Return (x, y) of the center of cell containing provided text 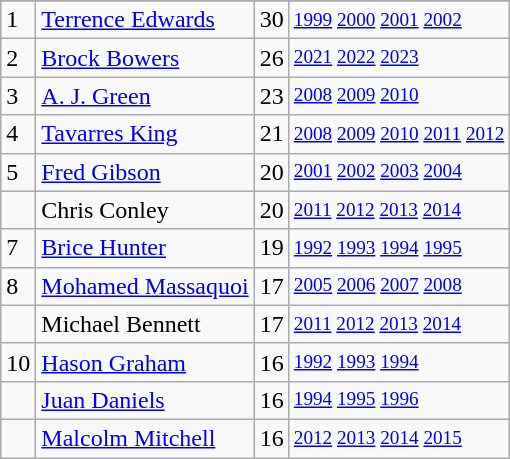
Chris Conley (145, 210)
26 (272, 58)
1999 2000 2001 2002 (399, 20)
A. J. Green (145, 96)
2008 2009 2010 2011 2012 (399, 134)
2 (18, 58)
Michael Bennett (145, 324)
Brice Hunter (145, 248)
10 (18, 362)
1994 1995 1996 (399, 400)
Brock Bowers (145, 58)
Fred Gibson (145, 172)
19 (272, 248)
Tavarres King (145, 134)
1992 1993 1994 1995 (399, 248)
4 (18, 134)
1 (18, 20)
7 (18, 248)
3 (18, 96)
2005 2006 2007 2008 (399, 286)
Juan Daniels (145, 400)
30 (272, 20)
2012 2013 2014 2015 (399, 438)
Hason Graham (145, 362)
21 (272, 134)
Malcolm Mitchell (145, 438)
2001 2002 2003 2004 (399, 172)
23 (272, 96)
1992 1993 1994 (399, 362)
2021 2022 2023 (399, 58)
Terrence Edwards (145, 20)
Mohamed Massaquoi (145, 286)
2008 2009 2010 (399, 96)
5 (18, 172)
8 (18, 286)
